Output the (X, Y) coordinate of the center of the cell containing the given text.  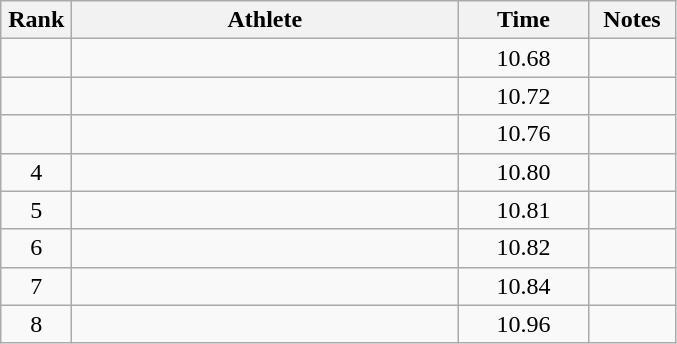
8 (36, 324)
Athlete (265, 20)
10.96 (524, 324)
10.80 (524, 172)
10.84 (524, 286)
Notes (632, 20)
Time (524, 20)
5 (36, 210)
10.72 (524, 96)
4 (36, 172)
10.81 (524, 210)
10.82 (524, 248)
6 (36, 248)
7 (36, 286)
10.76 (524, 134)
Rank (36, 20)
10.68 (524, 58)
